Search for the cell housing the specified text and yield its [X, Y] center coordinate. 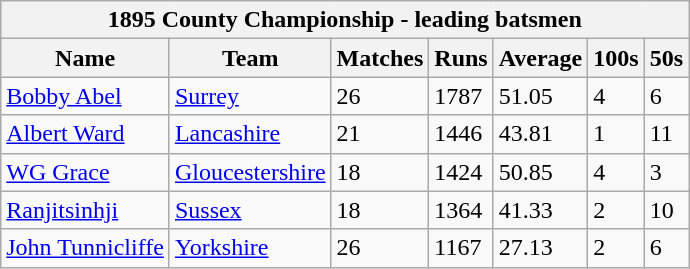
John Tunnicliffe [86, 248]
51.05 [540, 96]
1424 [461, 172]
3 [666, 172]
10 [666, 210]
Matches [380, 58]
Albert Ward [86, 134]
WG Grace [86, 172]
1 [616, 134]
100s [616, 58]
Surrey [250, 96]
Runs [461, 58]
50.85 [540, 172]
1787 [461, 96]
50s [666, 58]
1895 County Championship - leading batsmen [345, 20]
Name [86, 58]
Sussex [250, 210]
21 [380, 134]
1446 [461, 134]
Bobby Abel [86, 96]
Gloucestershire [250, 172]
1167 [461, 248]
1364 [461, 210]
Ranjitsinhji [86, 210]
Lancashire [250, 134]
Team [250, 58]
27.13 [540, 248]
41.33 [540, 210]
Average [540, 58]
Yorkshire [250, 248]
43.81 [540, 134]
11 [666, 134]
